For the text-containing cell, return its midpoint in [X, Y] coordinate format. 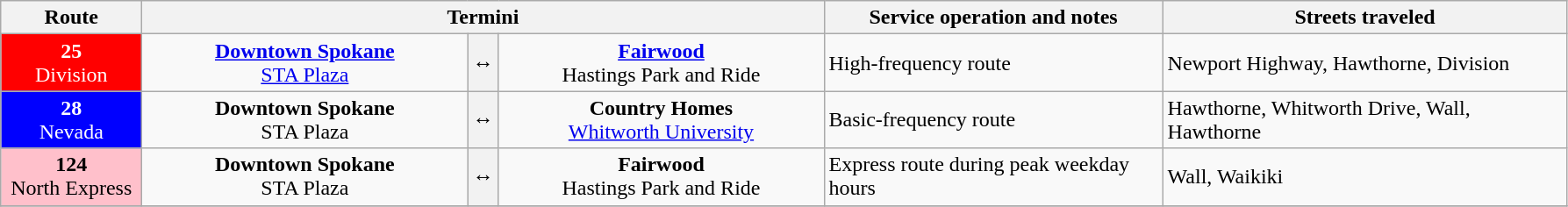
Express route during peak weekday hours [993, 177]
Country HomesWhitworth University [662, 119]
Wall, Waikiki [1365, 177]
25Division [72, 63]
High-frequency route [993, 63]
Newport Highway, Hawthorne, Division [1365, 63]
Basic-frequency route [993, 119]
Hawthorne, Whitworth Drive, Wall, Hawthorne [1365, 119]
Streets traveled [1365, 18]
28Nevada [72, 119]
Route [72, 18]
Service operation and notes [993, 18]
124North Express [72, 177]
Termini [483, 18]
